Output the (X, Y) coordinate of the center of the cell containing the given text.  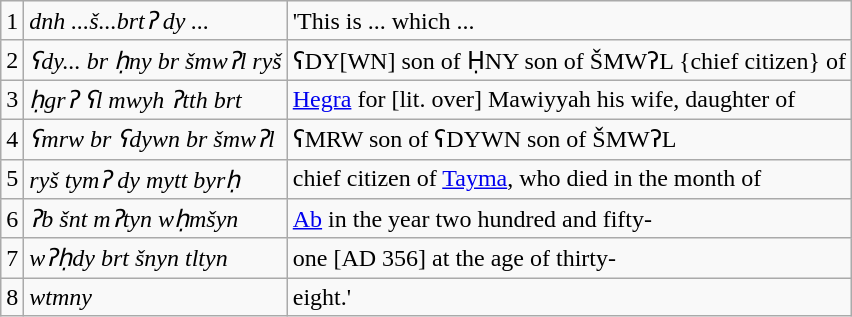
ʕmrw br ʕdywn br šmwʔl (156, 139)
2 (12, 60)
ḥgrʔ ʕl mwyh ʔtth brt (156, 100)
ʔb šnt mʔtyn wḥmšyn (156, 219)
4 (12, 139)
chief citizen of Tayma, who died in the month of (569, 179)
5 (12, 179)
'This is ... which ... (569, 21)
ryš tymʔ dy mytt byrḥ (156, 179)
eight.' (569, 297)
3 (12, 100)
1 (12, 21)
8 (12, 297)
one [AD 356] at the age of thirty- (569, 258)
ʕDY[WN] son of ḤNY son of ŠMWʔL {chief citizen} of (569, 60)
wʔḥdy brt šnyn tltyn (156, 258)
Hegra for [lit. over] Mawiyyah his wife, daughter of (569, 100)
wtmny (156, 297)
7 (12, 258)
ʕMRW son of ʕDYWN son of ŠMWʔL (569, 139)
6 (12, 219)
ʕdy... br ḥny br šmwʔl ryš (156, 60)
Ab in the year two hundred and fifty- (569, 219)
dnh ...š...brtʔ dy ... (156, 21)
